Output the [X, Y] coordinate of the center of the cell containing the given text.  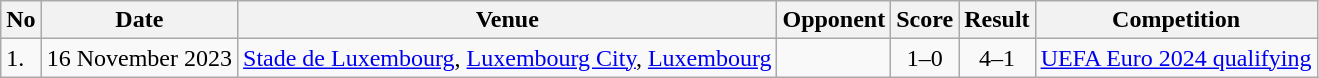
Result [997, 20]
UEFA Euro 2024 qualifying [1176, 58]
Competition [1176, 20]
1–0 [925, 58]
Score [925, 20]
Date [139, 20]
Opponent [834, 20]
16 November 2023 [139, 58]
Stade de Luxembourg, Luxembourg City, Luxembourg [508, 58]
Venue [508, 20]
No [21, 20]
1. [21, 58]
4–1 [997, 58]
